Capture the cell that displays the provided text and extract its [X, Y] central coordinate. 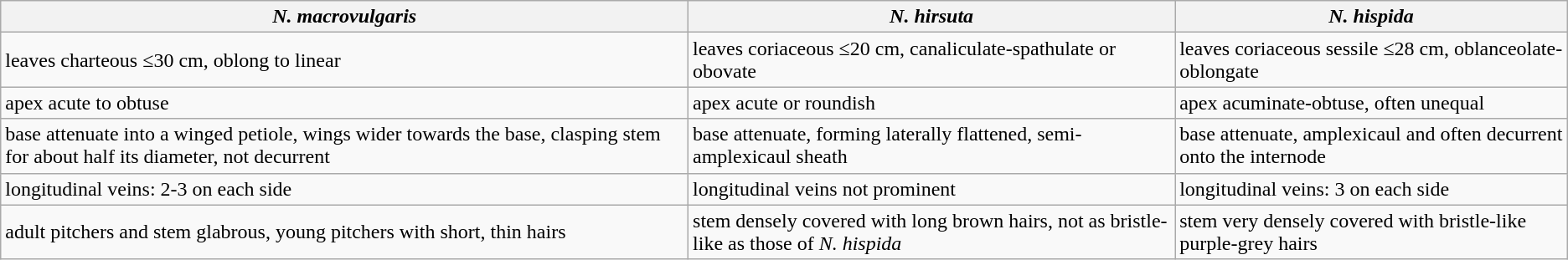
leaves coriaceous sessile ≤28 cm, oblanceolate-oblongate [1372, 60]
base attenuate, forming laterally flattened, semi-amplexicaul sheath [931, 145]
longitudinal veins: 3 on each side [1372, 189]
base attenuate into a winged petiole, wings wider towards the base, clasping stem for about half its diameter, not decurrent [345, 145]
N. hispida [1372, 17]
apex acuminate-obtuse, often unequal [1372, 103]
leaves coriaceous ≤20 cm, canaliculate-spathulate or obovate [931, 60]
longitudinal veins not prominent [931, 189]
N. hirsuta [931, 17]
stem densely covered with long brown hairs, not as bristle-like as those of N. hispida [931, 232]
adult pitchers and stem glabrous, young pitchers with short, thin hairs [345, 232]
apex acute or roundish [931, 103]
leaves charteous ≤30 cm, oblong to linear [345, 60]
stem very densely covered with bristle-like purple-grey hairs [1372, 232]
base attenuate, amplexicaul and often decurrent onto the internode [1372, 145]
N. macrovulgaris [345, 17]
longitudinal veins: 2-3 on each side [345, 189]
apex acute to obtuse [345, 103]
